Identify which cell holds the provided text, then report its [x, y] central coordinate. 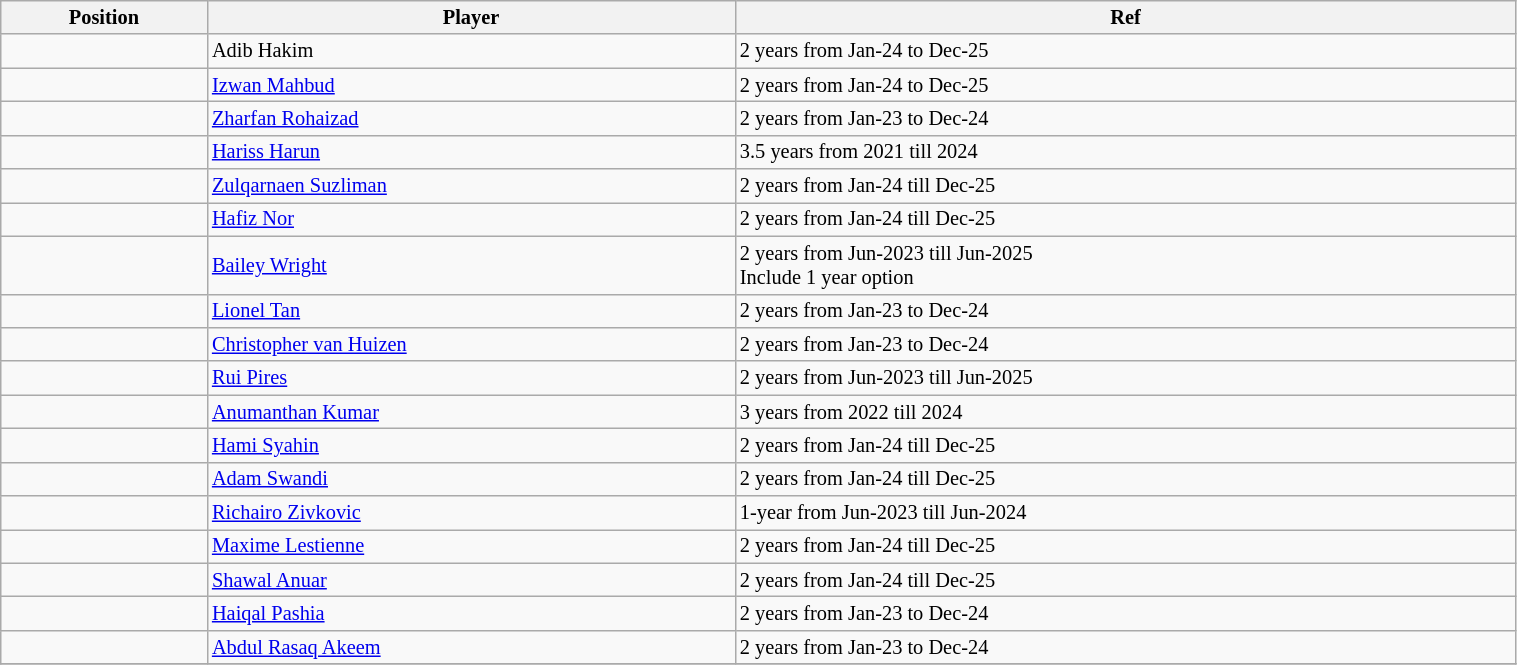
Maxime Lestienne [471, 546]
Zharfan Rohaizad [471, 118]
Position [104, 17]
1-year from Jun-2023 till Jun-2024 [1126, 513]
2 years from Jun-2023 till Jun-2025 [1126, 378]
Player [471, 17]
Zulqarnaen Suzliman [471, 186]
Adib Hakim [471, 51]
3 years from 2022 till 2024 [1126, 412]
Izwan Mahbud [471, 85]
Bailey Wright [471, 265]
Abdul Rasaq Akeem [471, 647]
Christopher van Huizen [471, 344]
Adam Swandi [471, 479]
Hafiz Nor [471, 219]
2 years from Jun-2023 till Jun-2025 Include 1 year option [1126, 265]
Haiqal Pashia [471, 613]
Lionel Tan [471, 311]
Rui Pires [471, 378]
Ref [1126, 17]
Anumanthan Kumar [471, 412]
3.5 years from 2021 till 2024 [1126, 152]
Hami Syahin [471, 445]
Richairo Zivkovic [471, 513]
Shawal Anuar [471, 580]
Hariss Harun [471, 152]
